Extract the [X, Y] coordinate from the center of the cell holding the provided text.  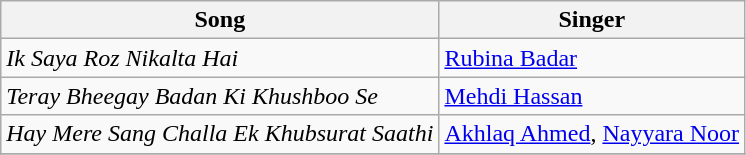
Ik Saya Roz Nikalta Hai [220, 58]
Rubina Badar [592, 58]
Hay Mere Sang Challa Ek Khubsurat Saathi [220, 134]
Akhlaq Ahmed, Nayyara Noor [592, 134]
Mehdi Hassan [592, 96]
Song [220, 20]
Teray Bheegay Badan Ki Khushboo Se [220, 96]
Singer [592, 20]
